Return the [X, Y] coordinate for the center point of the cell that contains the specified text.  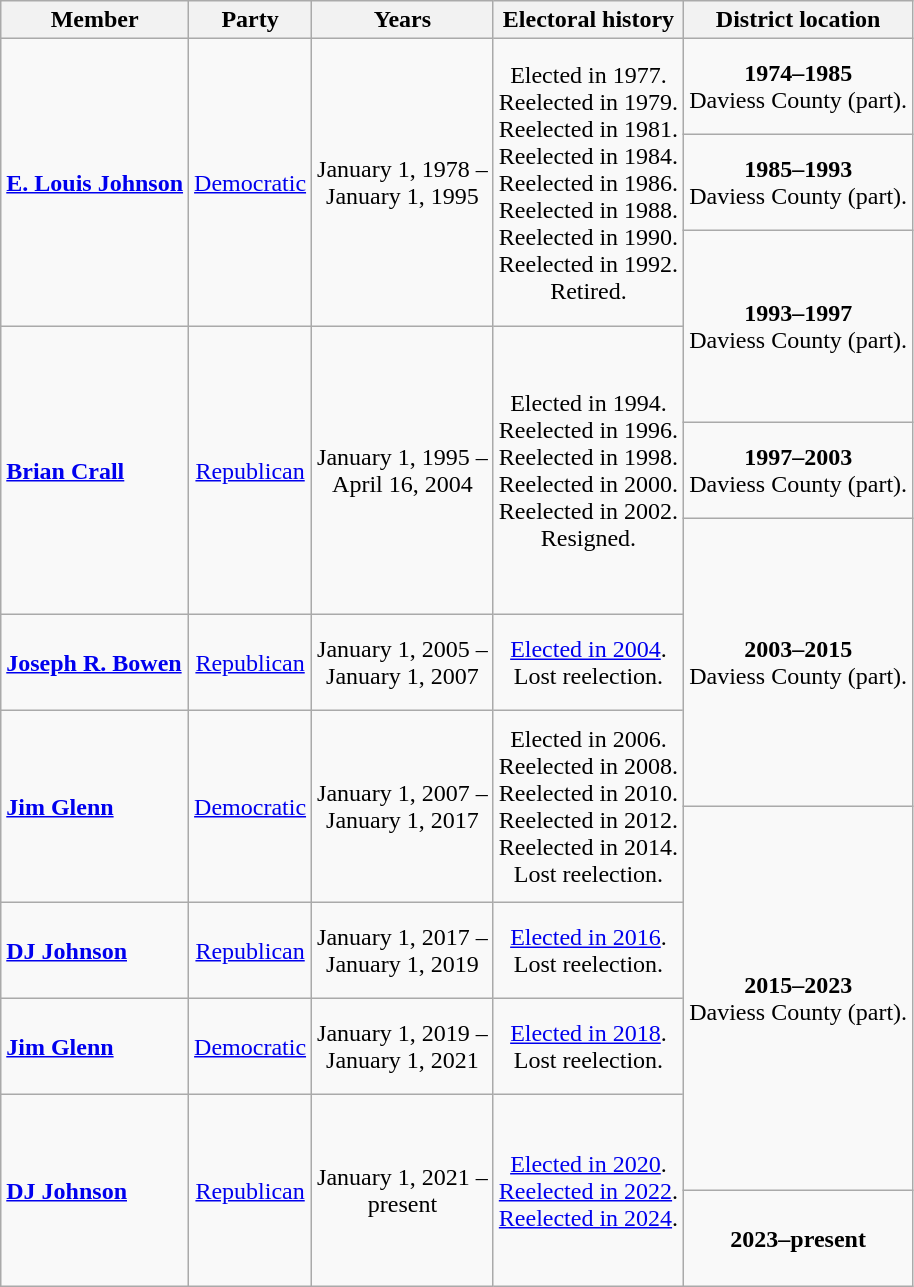
January 1, 2007 –January 1, 2017 [403, 807]
Years [403, 20]
Elected in 1994.Reelected in 1996.Reelected in 1998.Reelected in 2000.Reelected in 2002.Resigned. [588, 471]
2003–2015Daviess County (part). [798, 663]
Brian Crall [95, 471]
Elected in 2006.Reelected in 2008.Reelected in 2010.Reelected in 2012.Reelected in 2014.Lost reelection. [588, 807]
District location [798, 20]
January 1, 1978 –January 1, 1995 [403, 183]
Joseph R. Bowen [95, 663]
Elected in 2016.Lost reelection. [588, 951]
Elected in 2020.Reelected in 2022.Reelected in 2024. [588, 1191]
Party [250, 20]
Member [95, 20]
January 1, 1995 –April 16, 2004 [403, 471]
1993–1997Daviess County (part). [798, 327]
Elected in 2018.Lost reelection. [588, 1047]
1997–2003Daviess County (part). [798, 471]
E. Louis Johnson [95, 183]
Electoral history [588, 20]
2023–present [798, 1239]
Elected in 2004.Lost reelection. [588, 663]
January 1, 2017 –January 1, 2019 [403, 951]
1974–1985Daviess County (part). [798, 87]
January 1, 2019 –January 1, 2021 [403, 1047]
January 1, 2005 –January 1, 2007 [403, 663]
1985–1993Daviess County (part). [798, 183]
2015–2023Daviess County (part). [798, 999]
January 1, 2021 –present [403, 1191]
